Return (x, y) of the center of cell containing provided text 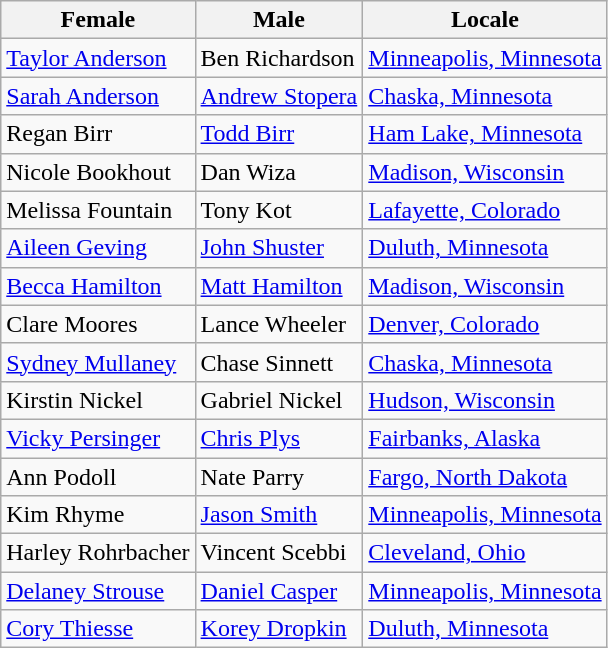
Male (279, 20)
Daniel Casper (279, 591)
Fargo, North Dakota (485, 477)
Denver, Colorado (485, 324)
Chase Sinnett (279, 362)
Delaney Strouse (98, 591)
Regan Birr (98, 134)
Korey Dropkin (279, 629)
Ben Richardson (279, 58)
Todd Birr (279, 134)
John Shuster (279, 248)
Kim Rhyme (98, 515)
Harley Rohrbacher (98, 553)
Cleveland, Ohio (485, 553)
Aileen Geving (98, 248)
Taylor Anderson (98, 58)
Becca Hamilton (98, 286)
Nate Parry (279, 477)
Sarah Anderson (98, 96)
Dan Wiza (279, 172)
Chris Plys (279, 438)
Gabriel Nickel (279, 400)
Fairbanks, Alaska (485, 438)
Female (98, 20)
Sydney Mullaney (98, 362)
Matt Hamilton (279, 286)
Lafayette, Colorado (485, 210)
Cory Thiesse (98, 629)
Lance Wheeler (279, 324)
Kirstin Nickel (98, 400)
Nicole Bookhout (98, 172)
Melissa Fountain (98, 210)
Hudson, Wisconsin (485, 400)
Vicky Persinger (98, 438)
Andrew Stopera (279, 96)
Tony Kot (279, 210)
Jason Smith (279, 515)
Vincent Scebbi (279, 553)
Clare Moores (98, 324)
Ann Podoll (98, 477)
Locale (485, 20)
Ham Lake, Minnesota (485, 134)
